Find where the given text appears and provide that cell's center as (X, Y) coordinate. 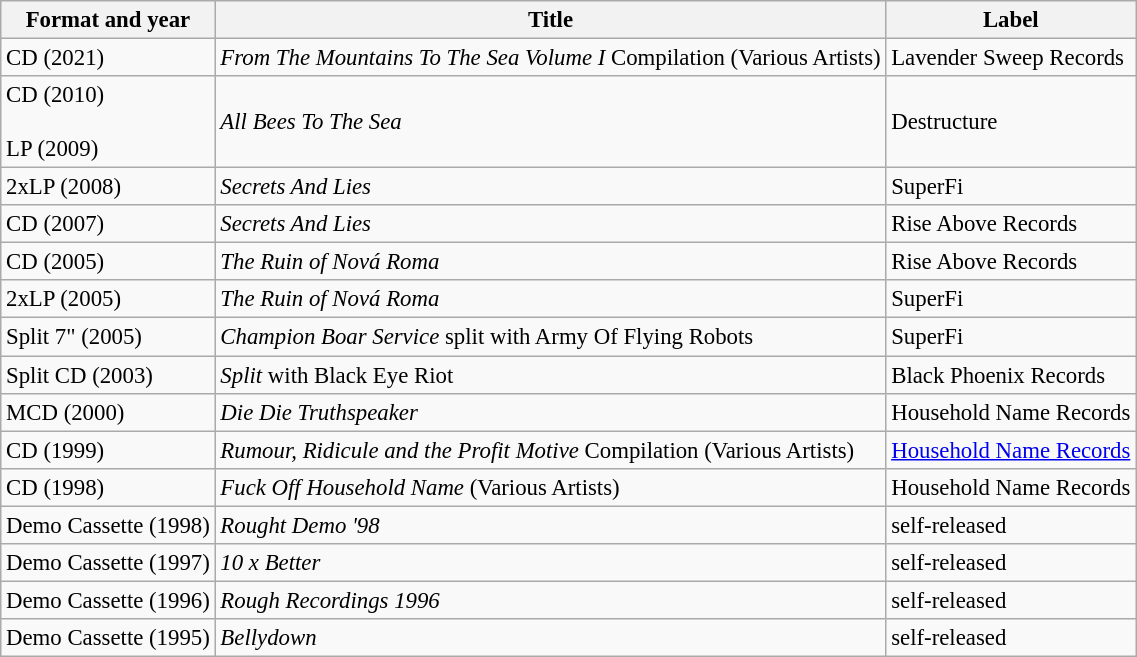
MCD (2000) (108, 412)
2xLP (2008) (108, 187)
Demo Cassette (1995) (108, 638)
Split 7" (2005) (108, 337)
Bellydown (550, 638)
Lavender Sweep Records (1011, 58)
Format and year (108, 20)
CD (2021) (108, 58)
Die Die Truthspeaker (550, 412)
CD (1999) (108, 450)
2xLP (2005) (108, 299)
Rought Demo '98 (550, 525)
Champion Boar Service split with Army Of Flying Robots (550, 337)
CD (2005) (108, 262)
Fuck Off Household Name (Various Artists) (550, 487)
From The Mountains To The Sea Volume I Compilation (Various Artists) (550, 58)
Label (1011, 20)
CD (1998) (108, 487)
Rough Recordings 1996 (550, 600)
Demo Cassette (1996) (108, 600)
Demo Cassette (1998) (108, 525)
10 x Better (550, 563)
Destructure (1011, 122)
Demo Cassette (1997) (108, 563)
Split CD (2003) (108, 375)
Split with Black Eye Riot (550, 375)
Black Phoenix Records (1011, 375)
Title (550, 20)
CD (2007) (108, 224)
CD (2010)LP (2009) (108, 122)
Rumour, Ridicule and the Profit Motive Compilation (Various Artists) (550, 450)
All Bees To The Sea (550, 122)
